For the text-containing cell, return its midpoint in [x, y] coordinate format. 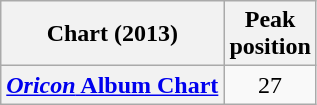
Oricon Album Chart [112, 85]
Chart (2013) [112, 34]
Peakposition [270, 34]
27 [270, 85]
